Return the (x, y) coordinate for the center point of the cell that contains the specified text.  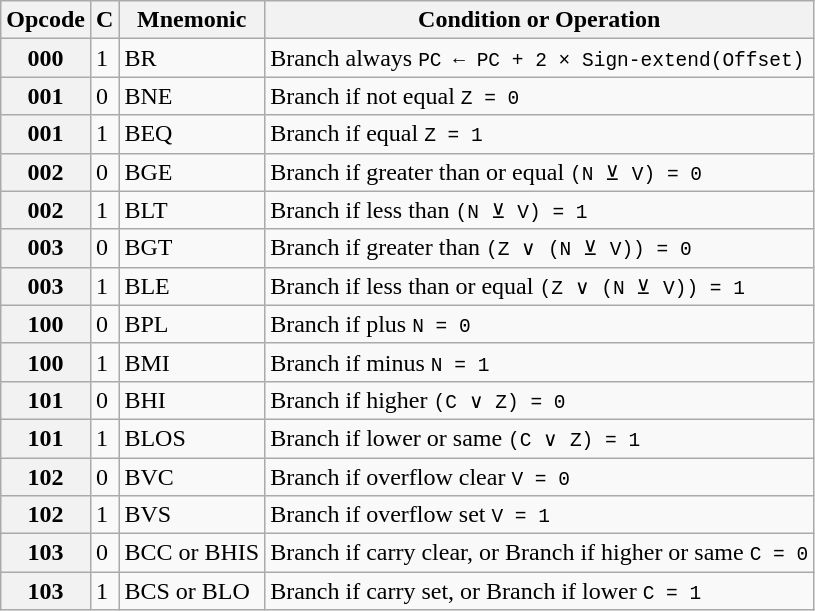
Branch if less than (N ⊻ V) = 1 (540, 210)
BLT (192, 210)
Branch if not equal Z = 0 (540, 96)
Condition or Operation (540, 20)
BCC or BHIS (192, 553)
Branch if carry clear, or Branch if higher or same C = 0 (540, 553)
BMI (192, 362)
Branch always PC ← PC + 2 × Sign-extend(Offset) (540, 58)
Branch if carry set, or Branch if lower C = 1 (540, 591)
Branch if overflow clear V = 0 (540, 477)
Branch if minus N = 1 (540, 362)
BGT (192, 248)
Opcode (46, 20)
BGE (192, 172)
000 (46, 58)
BVS (192, 515)
Branch if plus N = 0 (540, 324)
BLOS (192, 438)
Branch if greater than (Z ∨ (N ⊻ V)) = 0 (540, 248)
Mnemonic (192, 20)
BHI (192, 400)
Branch if lower or same (C ∨ Z) = 1 (540, 438)
BPL (192, 324)
BLE (192, 286)
Branch if overflow set V = 1 (540, 515)
BR (192, 58)
BEQ (192, 134)
C (104, 20)
BVC (192, 477)
Branch if less than or equal (Z ∨ (N ⊻ V)) = 1 (540, 286)
Branch if greater than or equal (N ⊻ V) = 0 (540, 172)
BNE (192, 96)
Branch if equal Z = 1 (540, 134)
Branch if higher (C ∨ Z) = 0 (540, 400)
BCS or BLO (192, 591)
